Scan for the cell matching the given text and deliver its (X, Y) coordinate at center. 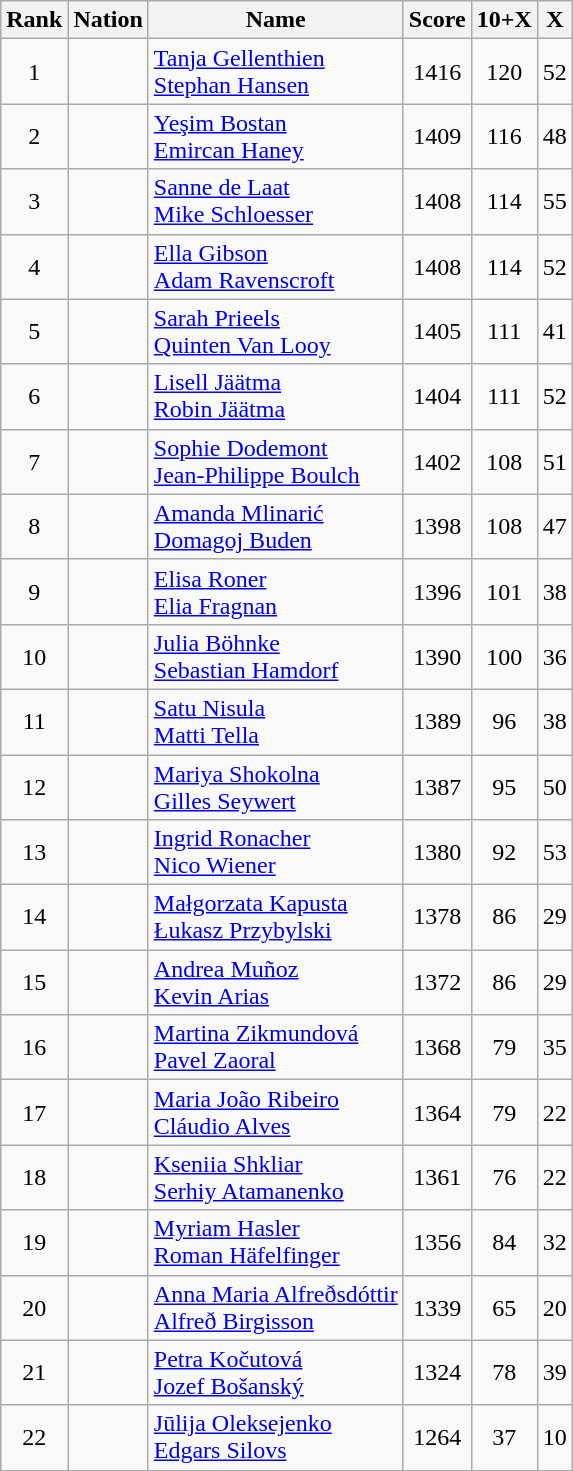
Petra KočutováJozef Bošanský (276, 1372)
55 (554, 202)
14 (34, 918)
Rank (34, 20)
7 (34, 462)
96 (504, 722)
Myriam HaslerRoman Häfelfinger (276, 1242)
4 (34, 266)
9 (34, 592)
19 (34, 1242)
120 (504, 72)
1264 (437, 1438)
1387 (437, 786)
1404 (437, 396)
10+X (504, 20)
1368 (437, 1048)
95 (504, 786)
Sanne de LaatMike Schloesser (276, 202)
Score (437, 20)
32 (554, 1242)
X (554, 20)
1364 (437, 1112)
47 (554, 526)
Mariya ShokolnaGilles Seywert (276, 786)
Name (276, 20)
Nation (108, 20)
Julia BöhnkeSebastian Hamdorf (276, 656)
78 (504, 1372)
Amanda MlinarićDomagoj Buden (276, 526)
3 (34, 202)
12 (34, 786)
1378 (437, 918)
116 (504, 136)
Anna Maria AlfreðsdóttirAlfreð Birgisson (276, 1308)
Sophie DodemontJean-Philippe Boulch (276, 462)
2 (34, 136)
1389 (437, 722)
Małgorzata KapustaŁukasz Przybylski (276, 918)
1356 (437, 1242)
50 (554, 786)
36 (554, 656)
35 (554, 1048)
1396 (437, 592)
21 (34, 1372)
Sarah PrieelsQuinten Van Looy (276, 332)
Yeşim BostanEmircan Haney (276, 136)
1339 (437, 1308)
1416 (437, 72)
1372 (437, 982)
13 (34, 852)
1402 (437, 462)
1405 (437, 332)
53 (554, 852)
Satu NisulaMatti Tella (276, 722)
76 (504, 1178)
65 (504, 1308)
15 (34, 982)
1409 (437, 136)
1324 (437, 1372)
17 (34, 1112)
8 (34, 526)
Martina ZikmundováPavel Zaoral (276, 1048)
Ingrid RonacherNico Wiener (276, 852)
41 (554, 332)
18 (34, 1178)
1390 (437, 656)
1 (34, 72)
1398 (437, 526)
1361 (437, 1178)
Kseniia ShkliarSerhiy Atamanenko (276, 1178)
Ella GibsonAdam Ravenscroft (276, 266)
51 (554, 462)
Tanja GellenthienStephan Hansen (276, 72)
84 (504, 1242)
Maria João RibeiroCláudio Alves (276, 1112)
101 (504, 592)
48 (554, 136)
Jūlija OleksejenkoEdgars Silovs (276, 1438)
92 (504, 852)
5 (34, 332)
1380 (437, 852)
100 (504, 656)
37 (504, 1438)
Lisell JäätmaRobin Jäätma (276, 396)
Andrea MuñozKevin Arias (276, 982)
16 (34, 1048)
6 (34, 396)
39 (554, 1372)
Elisa RonerElia Fragnan (276, 592)
11 (34, 722)
